Output the [x, y] coordinate of the center of the cell containing the given text.  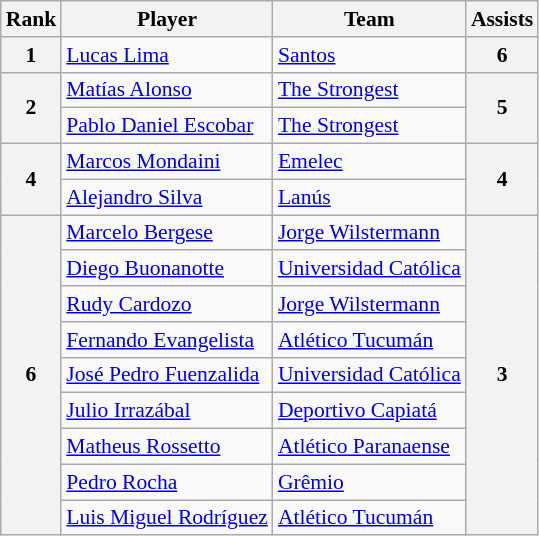
Team [370, 19]
Santos [370, 55]
Luis Miguel Rodríguez [167, 518]
Pablo Daniel Escobar [167, 126]
Matheus Rossetto [167, 447]
Fernando Evangelista [167, 340]
Diego Buonanotte [167, 269]
Deportivo Capiatá [370, 411]
José Pedro Fuenzalida [167, 375]
3 [502, 376]
Matías Alonso [167, 90]
Rank [32, 19]
Julio Irrazábal [167, 411]
Rudy Cardozo [167, 304]
Emelec [370, 162]
Marcos Mondaini [167, 162]
2 [32, 108]
5 [502, 108]
Player [167, 19]
Alejandro Silva [167, 197]
1 [32, 55]
Lucas Lima [167, 55]
Pedro Rocha [167, 482]
Atlético Paranaense [370, 447]
Marcelo Bergese [167, 233]
Lanús [370, 197]
Assists [502, 19]
Grêmio [370, 482]
